Extract the [x, y] coordinate from the center of the cell holding the provided text.  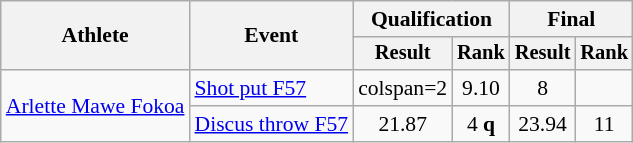
Qualification [432, 19]
Athlete [96, 36]
Final [572, 19]
9.10 [481, 88]
21.87 [402, 124]
colspan=2 [402, 88]
4 q [481, 124]
Event [272, 36]
23.94 [543, 124]
8 [543, 88]
Arlette Mawe Fokoa [96, 106]
11 [604, 124]
Discus throw F57 [272, 124]
Shot put F57 [272, 88]
